Determine the [x, y] coordinate at the center of the cell enclosing the given text.  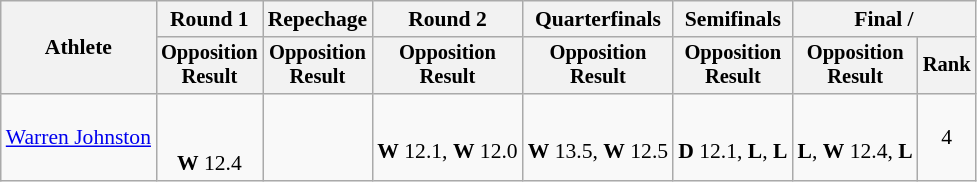
W 13.5, W 12.5 [598, 138]
W 12.4 [210, 138]
4 [947, 138]
D 12.1, L, L [732, 138]
Repechage [318, 19]
Athlete [78, 48]
Round 2 [447, 19]
L, W 12.4, L [854, 138]
Rank [947, 66]
Final / [884, 19]
Warren Johnston [78, 138]
Round 1 [210, 19]
Semifinals [732, 19]
Quarterfinals [598, 19]
W 12.1, W 12.0 [447, 138]
